Capture the cell that displays the provided text and extract its [X, Y] central coordinate. 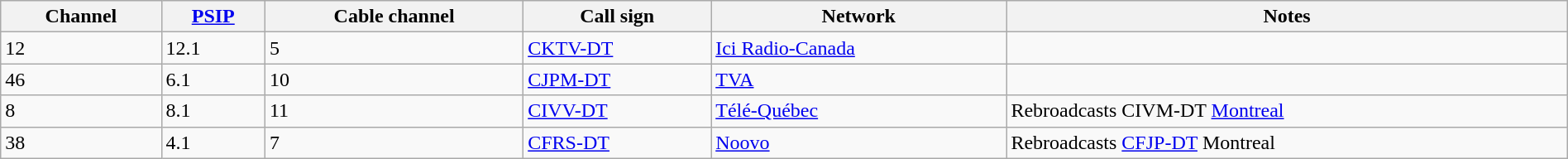
10 [394, 79]
Network [858, 17]
Ici Radio-Canada [858, 48]
CKTV-DT [617, 48]
Cable channel [394, 17]
Notes [1287, 17]
Call sign [617, 17]
12.1 [213, 48]
8 [81, 111]
4.1 [213, 142]
PSIP [213, 17]
Télé-Québec [858, 111]
7 [394, 142]
CFRS-DT [617, 142]
12 [81, 48]
8.1 [213, 111]
CJPM-DT [617, 79]
Rebroadcasts CFJP-DT Montreal [1287, 142]
TVA [858, 79]
11 [394, 111]
Channel [81, 17]
CIVV-DT [617, 111]
Noovo [858, 142]
Rebroadcasts CIVM-DT Montreal [1287, 111]
38 [81, 142]
6.1 [213, 79]
46 [81, 79]
5 [394, 48]
